From the cell containing the given text, extract its center point as [x, y] coordinate. 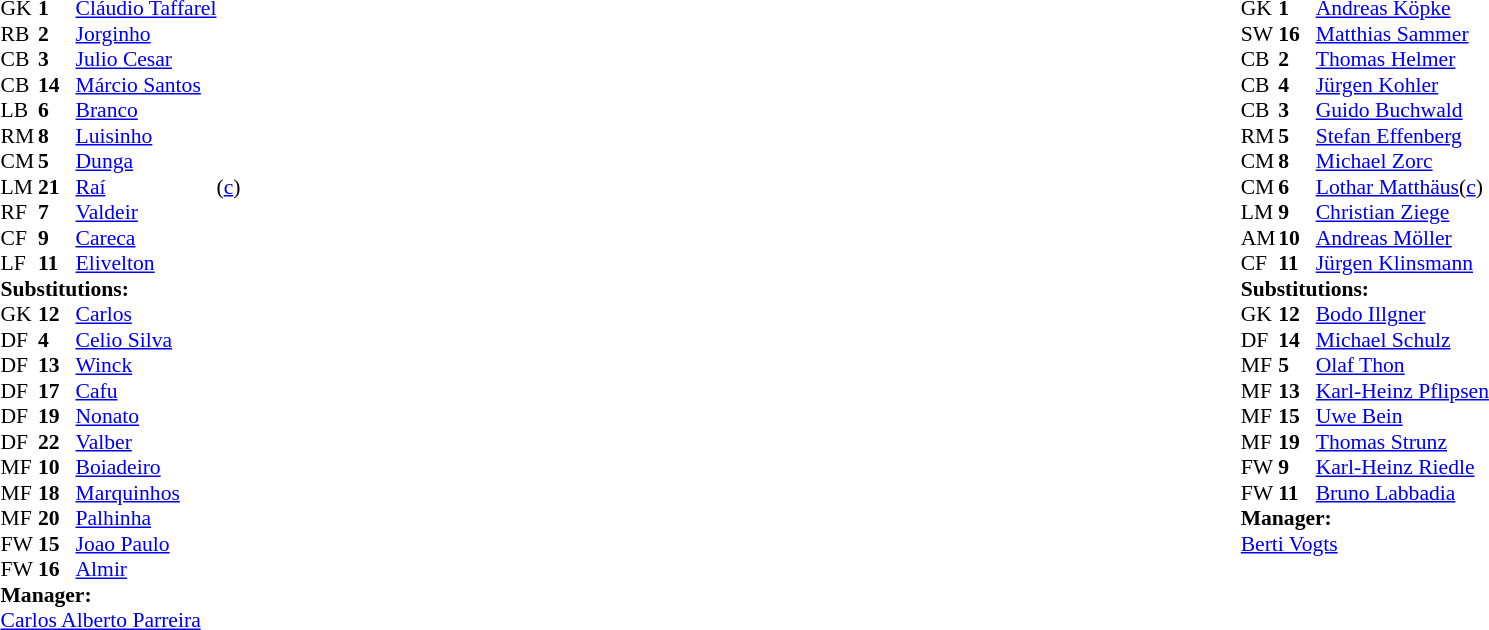
Thomas Helmer [1402, 59]
21 [57, 187]
LB [19, 111]
Luisinho [146, 136]
Boiadeiro [146, 467]
Matthias Sammer [1402, 34]
Christian Ziege [1402, 213]
Márcio Santos [146, 85]
Thomas Strunz [1402, 442]
Joao Paulo [146, 544]
Almir [146, 569]
Nonato [146, 417]
Palhinha [146, 519]
18 [57, 493]
17 [57, 391]
Valber [146, 442]
Julio Cesar [146, 59]
Michael Schulz [1402, 340]
Celio Silva [146, 340]
Guido Buchwald [1402, 111]
Carlos [146, 315]
SW [1260, 34]
20 [57, 519]
Uwe Bein [1402, 417]
AM [1260, 238]
Lothar Matthäus(c) [1402, 187]
Jürgen Klinsmann [1402, 263]
Careca [146, 238]
Valdeir [146, 213]
Marquinhos [146, 493]
Berti Vogts [1365, 544]
Bruno Labbadia [1402, 493]
Branco [146, 111]
Stefan Effenberg [1402, 136]
Elivelton [146, 263]
Karl-Heinz Pflipsen [1402, 391]
Raí [146, 187]
Dunga [146, 161]
RF [19, 213]
22 [57, 442]
Michael Zorc [1402, 161]
Jorginho [146, 34]
Jürgen Kohler [1402, 85]
LF [19, 263]
Winck [146, 365]
7 [57, 213]
(c) [228, 187]
Cafu [146, 391]
Olaf Thon [1402, 365]
Bodo Illgner [1402, 315]
RB [19, 34]
Karl-Heinz Riedle [1402, 467]
Andreas Möller [1402, 238]
